Locate the cell with the specified text and output its (X, Y) center coordinate. 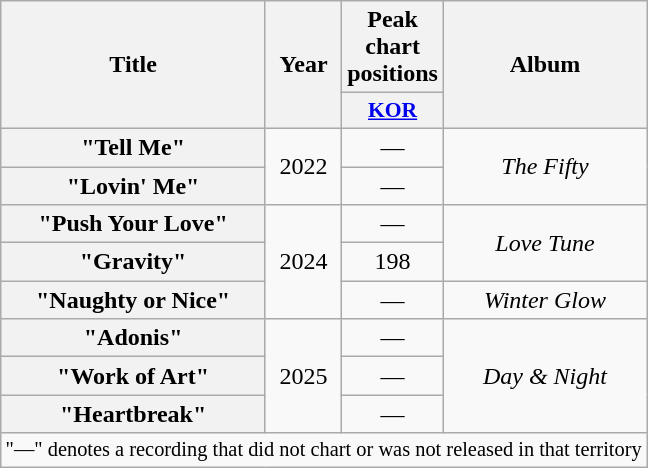
The Fifty (544, 166)
2022 (303, 166)
Title (134, 65)
Day & Night (544, 376)
"Naughty or Nice" (134, 300)
Year (303, 65)
198 (393, 262)
Peak chart positions (393, 47)
"Tell Me" (134, 147)
"Lovin' Me" (134, 185)
"Push Your Love" (134, 224)
Winter Glow (544, 300)
2025 (303, 376)
"Work of Art" (134, 376)
"Gravity" (134, 262)
"Heartbreak" (134, 414)
Album (544, 65)
"Adonis" (134, 338)
KOR (393, 111)
Love Tune (544, 243)
"—" denotes a recording that did not chart or was not released in that territory (324, 450)
2024 (303, 262)
